For the text-containing cell, return its midpoint in [x, y] coordinate format. 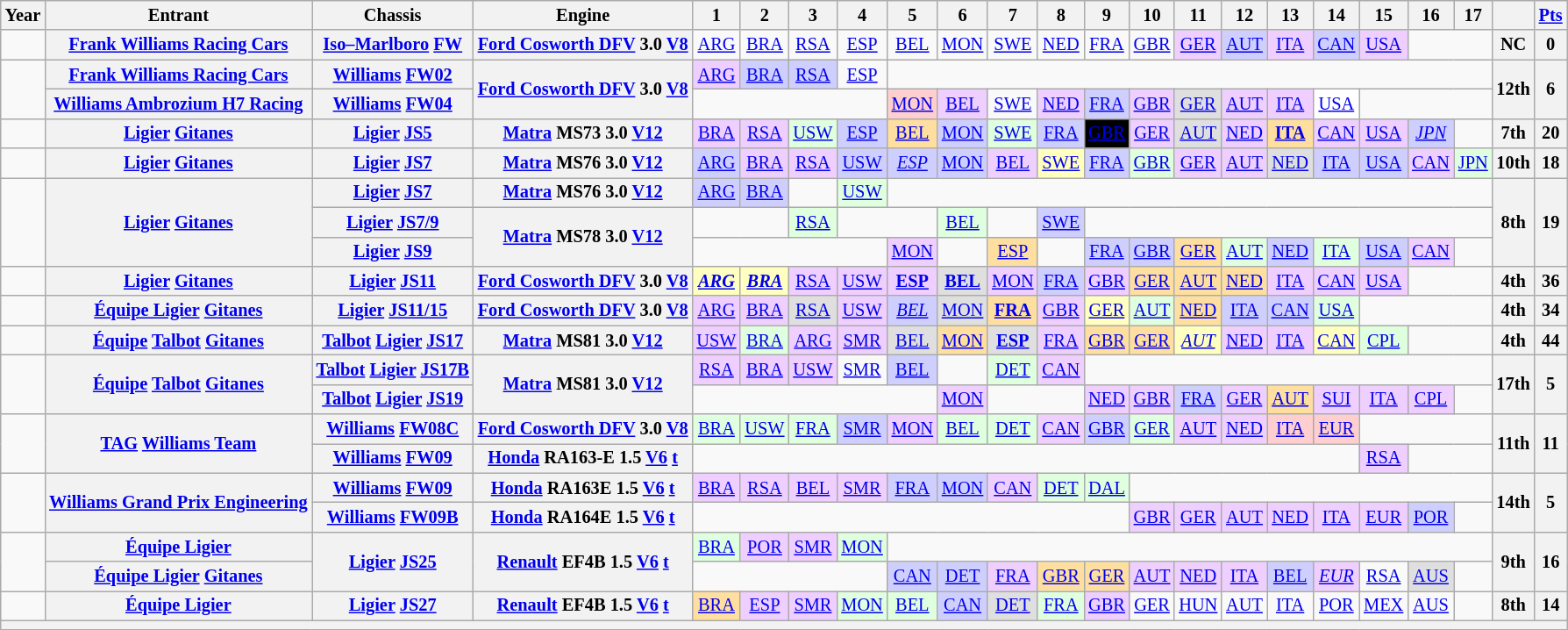
Talbot Ligier JS19 [393, 399]
Ligier JS27 [393, 605]
DAL [1107, 488]
36 [1550, 281]
Williams Grand Prix Engineering [178, 502]
15 [1384, 15]
Ligier JS5 [393, 133]
Ligier JS7/9 [393, 222]
Ligier JS25 [393, 562]
Williams FW08C [393, 429]
Matra MS78 3.0 V12 [583, 237]
13 [1291, 15]
Talbot Ligier JS17 [393, 340]
4 [861, 15]
0 [1550, 45]
Williams FW02 [393, 75]
Talbot Ligier JS17B [393, 369]
17th [1514, 384]
SUI [1336, 399]
Pts [1550, 15]
11th [1514, 444]
Matra MS73 3.0 V12 [583, 133]
14th [1514, 502]
44 [1550, 340]
Williams FW09B [393, 517]
Ligier JS11 [393, 281]
8 [1061, 15]
TAG Williams Team [178, 444]
18 [1550, 163]
HUN [1198, 605]
Year [23, 15]
10 [1152, 15]
20 [1550, 133]
Iso–Marlboro FW [393, 45]
12 [1244, 15]
9 [1107, 15]
Ligier JS11/15 [393, 311]
NC [1514, 45]
Engine [583, 15]
1 [716, 15]
7 [1012, 15]
2 [765, 15]
10th [1514, 163]
19 [1550, 221]
Williams Ambrozium H7 Racing [178, 104]
MEX [1384, 605]
Ligier JS9 [393, 252]
Honda RA164E 1.5 V6 t [583, 517]
Honda RA163E 1.5 V6 t [583, 488]
Entrant [178, 15]
9th [1514, 562]
Chassis [393, 15]
12th [1514, 89]
Honda RA163-E 1.5 V6 t [583, 458]
3 [812, 15]
Williams FW04 [393, 104]
7th [1514, 133]
17 [1473, 15]
34 [1550, 311]
